Provide the [x, y] coordinate of the cell's center where the given text is located.  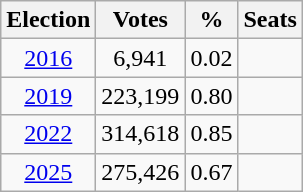
223,199 [140, 96]
0.80 [212, 96]
0.67 [212, 172]
275,426 [140, 172]
Election [48, 20]
314,618 [140, 134]
Votes [140, 20]
2025 [48, 172]
2016 [48, 58]
Seats [270, 20]
0.85 [212, 134]
6,941 [140, 58]
0.02 [212, 58]
2022 [48, 134]
% [212, 20]
2019 [48, 96]
